Pinpoint the cell where the given text exists, returning its [X, Y] midpoint coordinate. 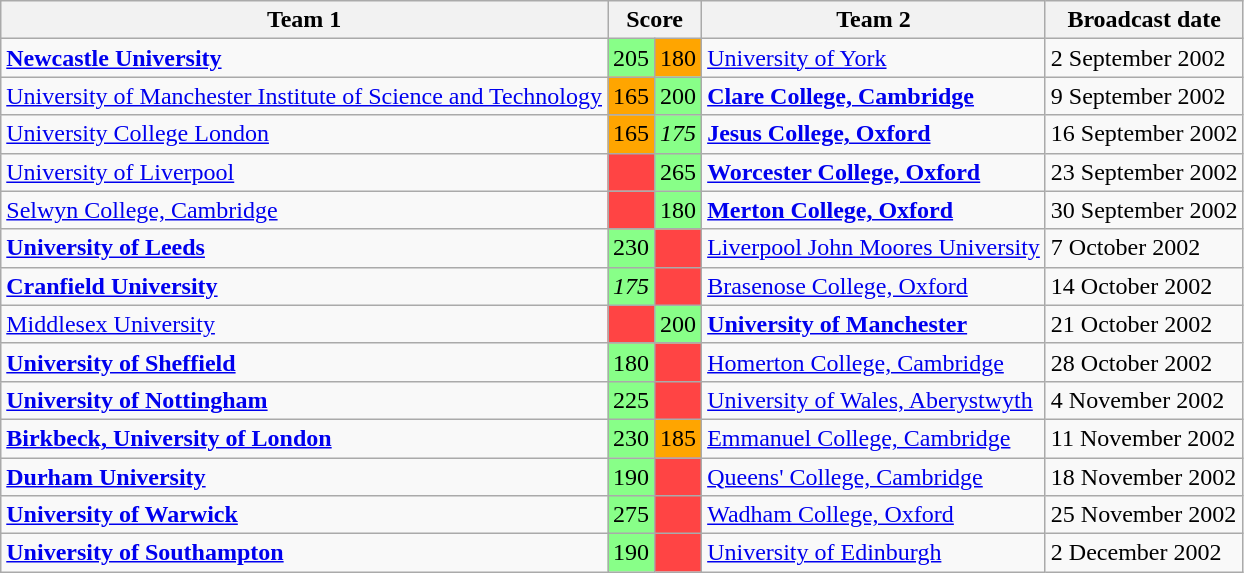
Team 1 [304, 20]
Emmanuel College, Cambridge [874, 438]
University of Liverpool [304, 172]
Durham University [304, 477]
University of Wales, Aberystwyth [874, 400]
14 October 2002 [1144, 286]
University College London [304, 134]
Selwyn College, Cambridge [304, 210]
205 [632, 58]
Queens' College, Cambridge [874, 477]
2 September 2002 [1144, 58]
9 September 2002 [1144, 96]
Newcastle University [304, 58]
Team 2 [874, 20]
16 September 2002 [1144, 134]
Wadham College, Oxford [874, 515]
University of Leeds [304, 248]
University of Southampton [304, 553]
Homerton College, Cambridge [874, 362]
225 [632, 400]
University of Manchester Institute of Science and Technology [304, 96]
18 November 2002 [1144, 477]
University of Manchester [874, 324]
Clare College, Cambridge [874, 96]
265 [678, 172]
23 September 2002 [1144, 172]
4 November 2002 [1144, 400]
275 [632, 515]
11 November 2002 [1144, 438]
185 [678, 438]
Birkbeck, University of London [304, 438]
21 October 2002 [1144, 324]
30 September 2002 [1144, 210]
Merton College, Oxford [874, 210]
University of Edinburgh [874, 553]
7 October 2002 [1144, 248]
Broadcast date [1144, 20]
University of York [874, 58]
Worcester College, Oxford [874, 172]
University of Warwick [304, 515]
Brasenose College, Oxford [874, 286]
28 October 2002 [1144, 362]
Score [655, 20]
2 December 2002 [1144, 553]
Liverpool John Moores University [874, 248]
25 November 2002 [1144, 515]
Jesus College, Oxford [874, 134]
University of Nottingham [304, 400]
Cranfield University [304, 286]
Middlesex University [304, 324]
University of Sheffield [304, 362]
